Detect which cell encompasses the target text, then output its [X, Y] center coordinate. 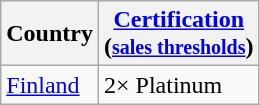
2× Platinum [178, 85]
Country [50, 34]
Finland [50, 85]
Certification(sales thresholds) [178, 34]
